Pinpoint the cell where the given text exists, returning its [x, y] midpoint coordinate. 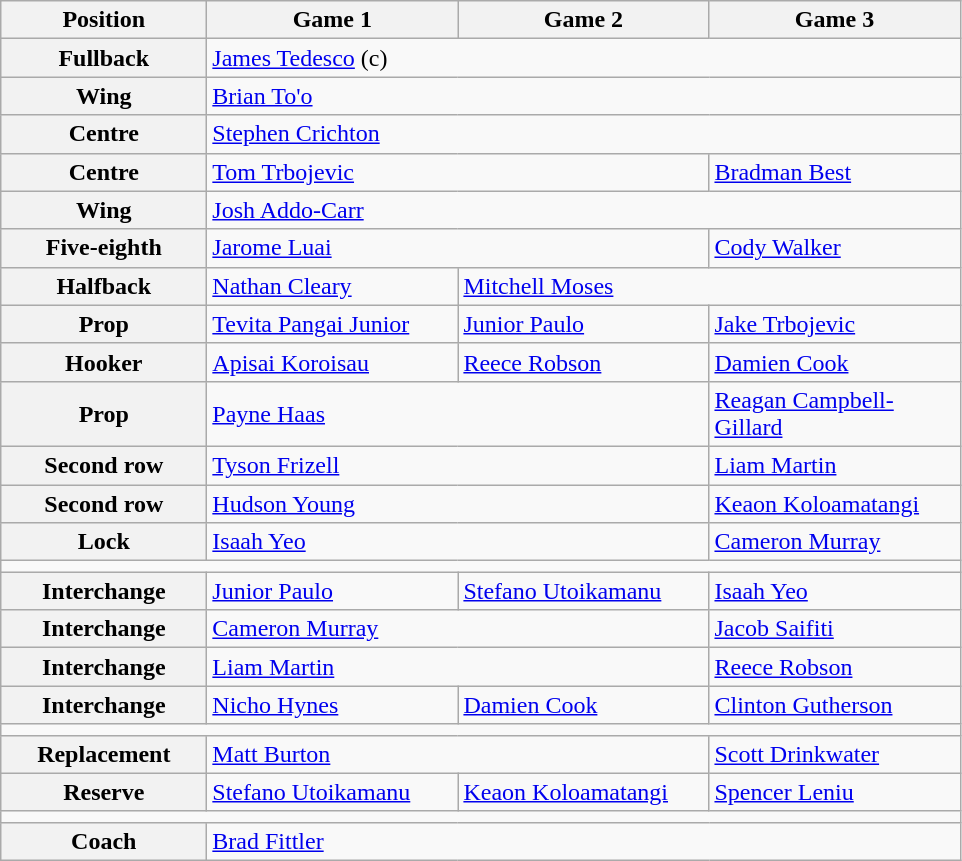
Nathan Cleary [332, 286]
Josh Addo-Carr [584, 210]
Fullback [104, 58]
Coach [104, 841]
Payne Haas [458, 414]
Tom Trbojevic [458, 172]
Game 3 [834, 20]
Cody Walker [834, 248]
Tevita Pangai Junior [332, 324]
Game 2 [584, 20]
Brian To'o [584, 96]
Lock [104, 542]
Replacement [104, 754]
Nicho Hynes [332, 705]
Position [104, 20]
Reagan Campbell-Gillard [834, 414]
Matt Burton [458, 754]
Scott Drinkwater [834, 754]
Hudson Young [458, 503]
Bradman Best [834, 172]
Clinton Gutherson [834, 705]
Reserve [104, 792]
Halfback [104, 286]
Jacob Saifiti [834, 629]
Mitchell Moses [709, 286]
Spencer Leniu [834, 792]
Five-eighth [104, 248]
Brad Fittler [584, 841]
Apisai Koroisau [332, 362]
James Tedesco (c) [584, 58]
Game 1 [332, 20]
Hooker [104, 362]
Jake Trbojevic [834, 324]
Stephen Crichton [584, 134]
Jarome Luai [458, 248]
Tyson Frizell [458, 465]
